Provide the [x, y] coordinate of the cell's center where the given text is located.  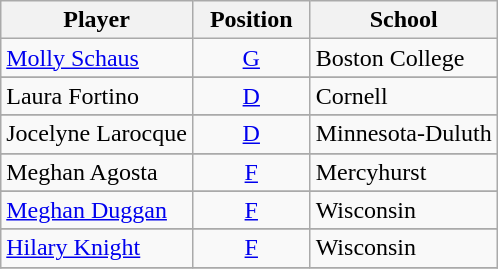
School [404, 20]
Laura Fortino [97, 96]
Position [251, 20]
Meghan Duggan [97, 210]
Cornell [404, 96]
Meghan Agosta [97, 172]
Jocelyne Larocque [97, 134]
Minnesota-Duluth [404, 134]
Hilary Knight [97, 248]
Boston College [404, 58]
G [251, 58]
Molly Schaus [97, 58]
Mercyhurst [404, 172]
Player [97, 20]
